Determine the (X, Y) coordinate at the center of the cell enclosing the given text.  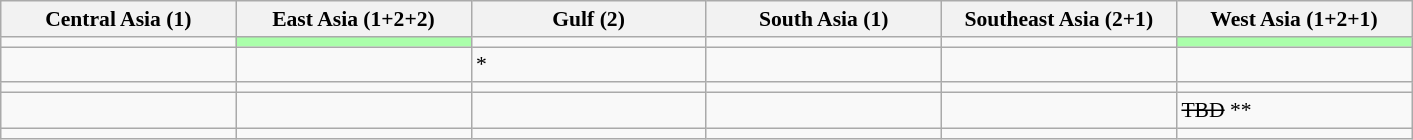
West Asia (1+2+1) (1294, 19)
Central Asia (1) (118, 19)
South Asia (1) (824, 19)
Gulf (2) (588, 19)
Southeast Asia (2+1) (1058, 19)
* (588, 65)
TBD ** (1294, 111)
East Asia (1+2+2) (354, 19)
